From the cell containing the given text, extract its center point as (X, Y) coordinate. 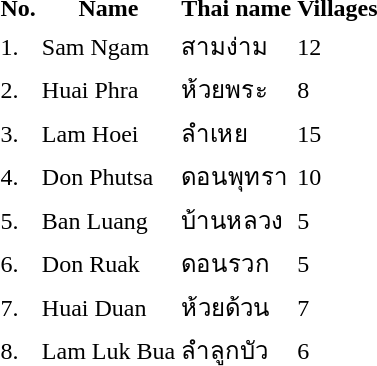
Lam Hoei (108, 133)
ดอนรวก (236, 264)
Huai Duan (108, 307)
ลำเหย (236, 133)
บ้านหลวง (236, 220)
ห้วยพระ (236, 90)
ห้วยด้วน (236, 307)
Sam Ngam (108, 46)
ดอนพุทรา (236, 176)
Don Phutsa (108, 176)
Huai Phra (108, 90)
สามง่าม (236, 46)
Don Ruak (108, 264)
Ban Luang (108, 220)
